Output the (X, Y) coordinate of the center of the cell containing the given text.  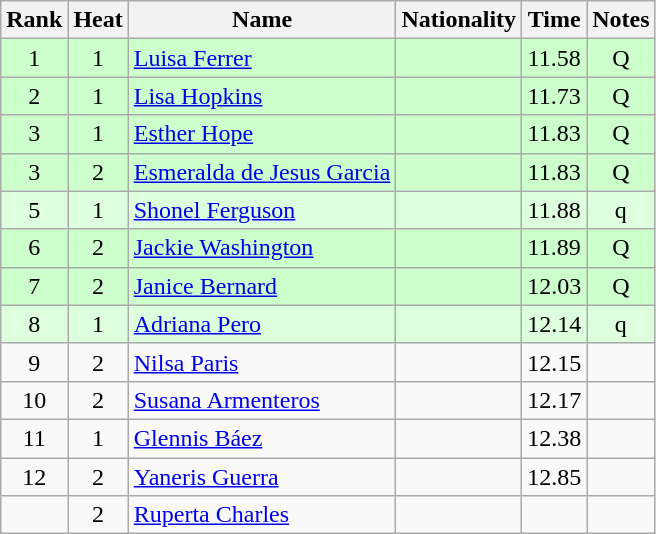
Adriana Pero (262, 324)
Jackie Washington (262, 248)
Ruperta Charles (262, 515)
Name (262, 20)
Susana Armenteros (262, 400)
Shonel Ferguson (262, 210)
12.38 (554, 438)
Nilsa Paris (262, 362)
Rank (34, 20)
12.15 (554, 362)
Notes (621, 20)
12.85 (554, 477)
Nationality (459, 20)
11.88 (554, 210)
Time (554, 20)
11.89 (554, 248)
Esmeralda de Jesus Garcia (262, 172)
Yaneris Guerra (262, 477)
12.03 (554, 286)
5 (34, 210)
Heat (98, 20)
Glennis Báez (262, 438)
Luisa Ferrer (262, 58)
11.73 (554, 96)
7 (34, 286)
Esther Hope (262, 134)
Lisa Hopkins (262, 96)
12 (34, 477)
9 (34, 362)
6 (34, 248)
12.17 (554, 400)
10 (34, 400)
12.14 (554, 324)
11 (34, 438)
8 (34, 324)
Janice Bernard (262, 286)
11.58 (554, 58)
